Find where the given text appears and provide that cell's center as [X, Y] coordinate. 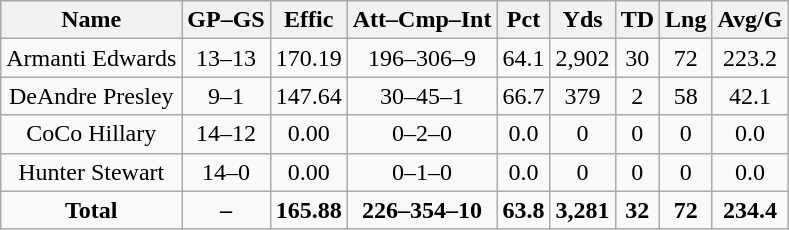
9–1 [226, 96]
CoCo Hillary [92, 134]
165.88 [308, 210]
30 [637, 58]
170.19 [308, 58]
32 [637, 210]
Att–Cmp–Int [422, 20]
Hunter Stewart [92, 172]
3,281 [582, 210]
0–2–0 [422, 134]
64.1 [524, 58]
Pct [524, 20]
0–1–0 [422, 172]
Name [92, 20]
Avg/G [750, 20]
Yds [582, 20]
147.64 [308, 96]
196–306–9 [422, 58]
14–0 [226, 172]
58 [686, 96]
42.1 [750, 96]
2,902 [582, 58]
DeAndre Presley [92, 96]
223.2 [750, 58]
66.7 [524, 96]
Total [92, 210]
Lng [686, 20]
226–354–10 [422, 210]
GP–GS [226, 20]
63.8 [524, 210]
– [226, 210]
379 [582, 96]
30–45–1 [422, 96]
234.4 [750, 210]
2 [637, 96]
TD [637, 20]
14–12 [226, 134]
13–13 [226, 58]
Effic [308, 20]
Armanti Edwards [92, 58]
